Search for the cell housing the specified text and yield its [x, y] center coordinate. 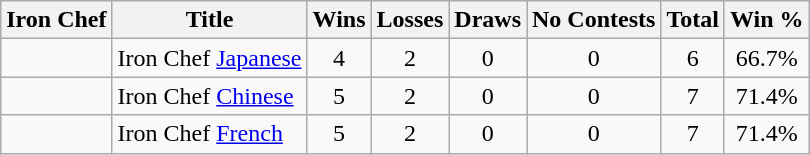
Wins [339, 20]
Title [210, 20]
Iron Chef French [210, 134]
Iron Chef Chinese [210, 96]
Iron Chef Japanese [210, 58]
6 [693, 58]
Total [693, 20]
Draws [488, 20]
66.7% [766, 58]
Win % [766, 20]
4 [339, 58]
Iron Chef [56, 20]
Losses [410, 20]
No Contests [593, 20]
